Detect which cell encompasses the target text, then output its (X, Y) center coordinate. 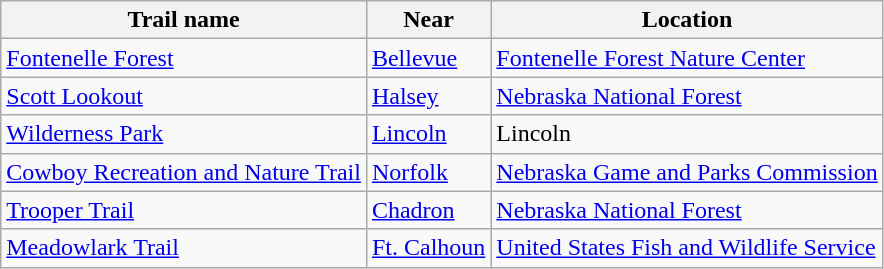
Bellevue (428, 58)
Wilderness Park (184, 134)
Ft. Calhoun (428, 248)
Halsey (428, 96)
Trail name (184, 20)
United States Fish and Wildlife Service (687, 248)
Chadron (428, 210)
Meadowlark Trail (184, 248)
Location (687, 20)
Scott Lookout (184, 96)
Fontenelle Forest (184, 58)
Cowboy Recreation and Nature Trail (184, 172)
Trooper Trail (184, 210)
Nebraska Game and Parks Commission (687, 172)
Norfolk (428, 172)
Near (428, 20)
Fontenelle Forest Nature Center (687, 58)
